Identify which cell holds the provided text, then report its [X, Y] central coordinate. 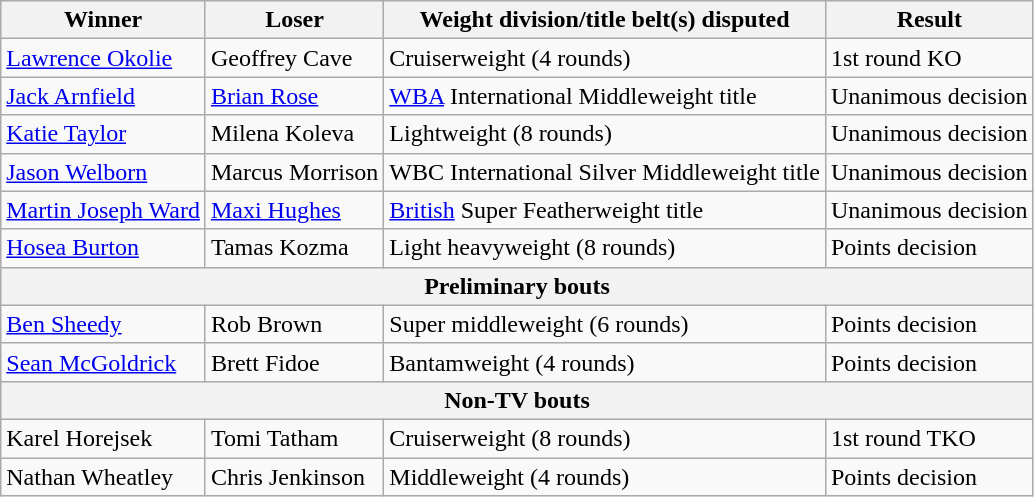
Sean McGoldrick [104, 362]
Katie Taylor [104, 134]
Chris Jenkinson [294, 477]
Bantamweight (4 rounds) [605, 362]
1st round KO [929, 58]
Loser [294, 20]
WBC International Silver Middleweight title [605, 172]
Marcus Morrison [294, 172]
Weight division/title belt(s) disputed [605, 20]
Brett Fidoe [294, 362]
Milena Koleva [294, 134]
Winner [104, 20]
Super middleweight (6 rounds) [605, 324]
Tamas Kozma [294, 248]
Hosea Burton [104, 248]
Brian Rose [294, 96]
Tomi Tatham [294, 438]
Result [929, 20]
Cruiserweight (8 rounds) [605, 438]
Karel Horejsek [104, 438]
Lightweight (8 rounds) [605, 134]
British Super Featherweight title [605, 210]
Maxi Hughes [294, 210]
Non-TV bouts [517, 400]
Preliminary bouts [517, 286]
Lawrence Okolie [104, 58]
Cruiserweight (4 rounds) [605, 58]
Jack Arnfield [104, 96]
Rob Brown [294, 324]
Ben Sheedy [104, 324]
Martin Joseph Ward [104, 210]
Jason Welborn [104, 172]
Middleweight (4 rounds) [605, 477]
1st round TKO [929, 438]
Geoffrey Cave [294, 58]
Light heavyweight (8 rounds) [605, 248]
Nathan Wheatley [104, 477]
WBA International Middleweight title [605, 96]
